Search for the cell housing the specified text and yield its [x, y] center coordinate. 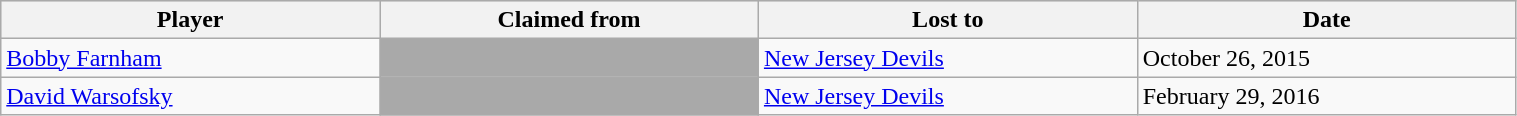
Bobby Farnham [190, 58]
Lost to [948, 20]
October 26, 2015 [1326, 58]
February 29, 2016 [1326, 96]
Player [190, 20]
Date [1326, 20]
David Warsofsky [190, 96]
Claimed from [570, 20]
